Detect which cell encompasses the target text, then output its [x, y] center coordinate. 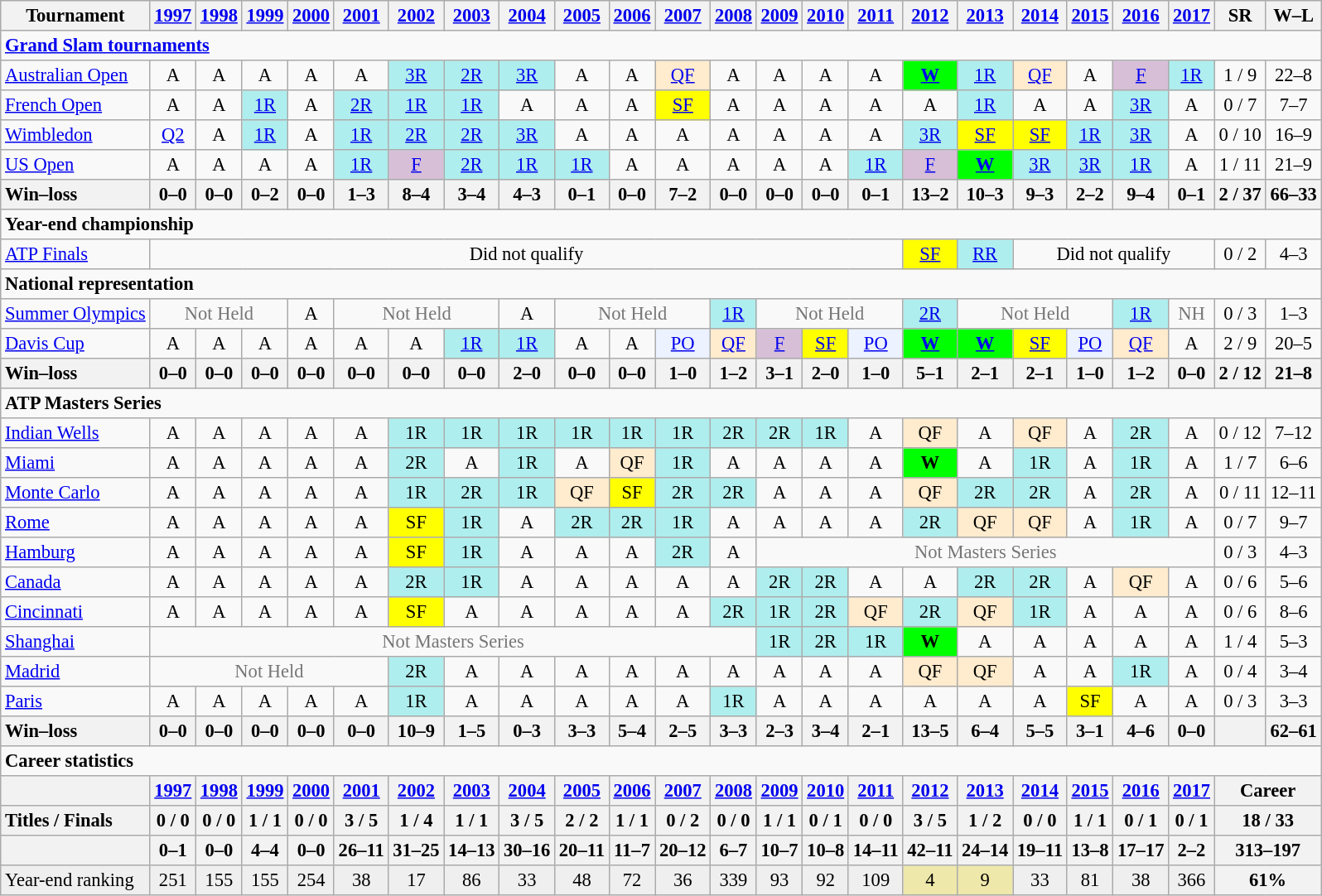
Titles / Finals [75, 821]
Miami [75, 463]
109 [876, 880]
5–5 [1040, 731]
5–4 [632, 731]
Wimbledon [75, 135]
Paris [75, 701]
72 [632, 880]
9–3 [1040, 195]
Rome [75, 523]
10–7 [779, 850]
313–197 [1267, 850]
Shanghai [75, 642]
Year-end ranking [75, 880]
5–3 [1294, 642]
92 [826, 880]
2–5 [683, 731]
21–8 [1294, 373]
Career statistics [661, 761]
14–13 [472, 850]
Hamburg [75, 552]
1 / 7 [1240, 463]
13–2 [930, 195]
8–6 [1294, 612]
ATP Finals [75, 254]
4 [930, 880]
Australian Open [75, 75]
12–11 [1294, 493]
13–8 [1090, 850]
42–11 [930, 850]
36 [683, 880]
10–3 [986, 195]
24–14 [986, 850]
Tournament [75, 16]
251 [173, 880]
Summer Olympics [75, 314]
22–8 [1294, 75]
Cincinnati [75, 612]
20–11 [582, 850]
2 / 9 [1240, 344]
Monte Carlo [75, 493]
66–33 [1294, 195]
2 / 12 [1240, 373]
0 / 11 [1240, 493]
7–12 [1294, 433]
0 / 4 [1240, 672]
ATP Masters Series [661, 403]
5–6 [1294, 582]
2–3 [779, 731]
W–L [1294, 16]
62–61 [1294, 731]
48 [582, 880]
9 [986, 880]
7–7 [1294, 105]
20–5 [1294, 344]
30–16 [527, 850]
81 [1090, 880]
2 / 2 [582, 821]
NH [1192, 314]
19–11 [1040, 850]
Career [1267, 791]
7–2 [683, 195]
9–4 [1141, 195]
11–7 [632, 850]
16–9 [1294, 135]
17–17 [1141, 850]
93 [779, 880]
14–11 [876, 850]
20–12 [683, 850]
1 / 11 [1240, 165]
RR [986, 254]
6–7 [734, 850]
Madrid [75, 672]
254 [311, 880]
Davis Cup [75, 344]
Q2 [173, 135]
366 [1192, 880]
0 / 10 [1240, 135]
17 [416, 880]
National representation [661, 284]
0 / 12 [1240, 433]
0–2 [265, 195]
31–25 [416, 850]
5–1 [930, 373]
Grand Slam tournaments [661, 46]
339 [734, 880]
Indian Wells [75, 433]
18 / 33 [1267, 821]
1 / 9 [1240, 75]
2 / 37 [1240, 195]
8–4 [416, 195]
9–7 [1294, 523]
26–11 [361, 850]
21–9 [1294, 165]
6–6 [1294, 463]
US Open [75, 165]
Year-end championship [661, 224]
86 [472, 880]
French Open [75, 105]
1 / 2 [986, 821]
1–5 [472, 731]
0–3 [527, 731]
6–4 [986, 731]
13–5 [930, 731]
10–9 [416, 731]
10–8 [826, 850]
Canada [75, 582]
4–4 [265, 850]
61% [1267, 880]
4–6 [1141, 731]
SR [1240, 16]
